Pinpoint the cell where the given text exists, returning its [X, Y] midpoint coordinate. 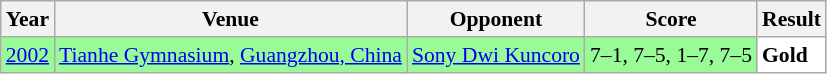
Score [671, 19]
Opponent [496, 19]
Year [28, 19]
7–1, 7–5, 1–7, 7–5 [671, 55]
2002 [28, 55]
Tianhe Gymnasium, Guangzhou, China [230, 55]
Venue [230, 19]
Result [792, 19]
Gold [792, 55]
Sony Dwi Kuncoro [496, 55]
